Identify which cell holds the provided text, then report its (X, Y) central coordinate. 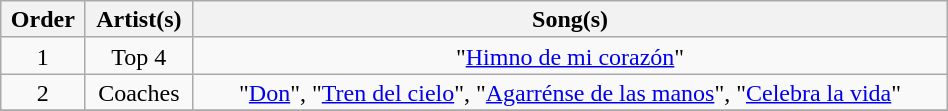
Artist(s) (139, 20)
Top 4 (139, 56)
2 (43, 92)
1 (43, 56)
"Don", "Tren del cielo", "Agarrénse de las manos", "Celebra la vida" (570, 92)
Coaches (139, 92)
Order (43, 20)
Song(s) (570, 20)
"Himno de mi corazón" (570, 56)
